Provide the [x, y] coordinate of the cell's center where the given text is located.  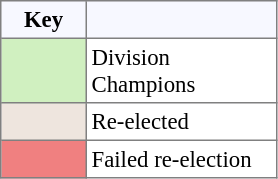
Key [44, 20]
Division Champions [181, 70]
Failed re-election [181, 159]
Re-elected [181, 122]
